Scan for the cell matching the given text and deliver its (X, Y) coordinate at center. 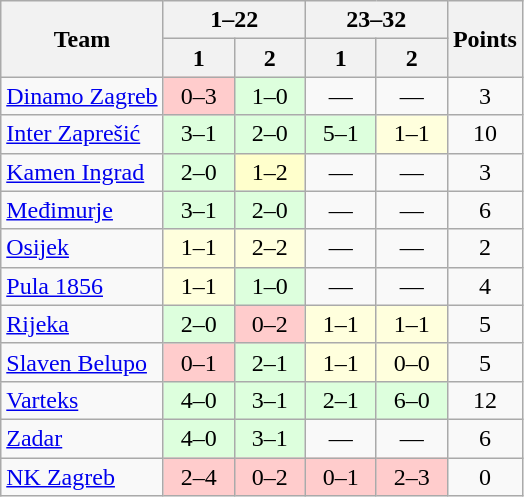
6–0 (412, 400)
4 (484, 286)
Points (484, 39)
Rijeka (82, 324)
NK Zagreb (82, 477)
Team (82, 39)
12 (484, 400)
0–3 (198, 96)
0 (484, 477)
2–4 (198, 477)
Varteks (82, 400)
Zadar (82, 438)
5–1 (340, 134)
10 (484, 134)
2–2 (270, 248)
23–32 (376, 20)
Međimurje (82, 210)
1–22 (234, 20)
0–0 (412, 362)
1–2 (270, 172)
2–3 (412, 477)
Inter Zaprešić (82, 134)
Slaven Belupo (82, 362)
Kamen Ingrad (82, 172)
Dinamo Zagreb (82, 96)
Osijek (82, 248)
Pula 1856 (82, 286)
